Detect which cell encompasses the target text, then output its [x, y] center coordinate. 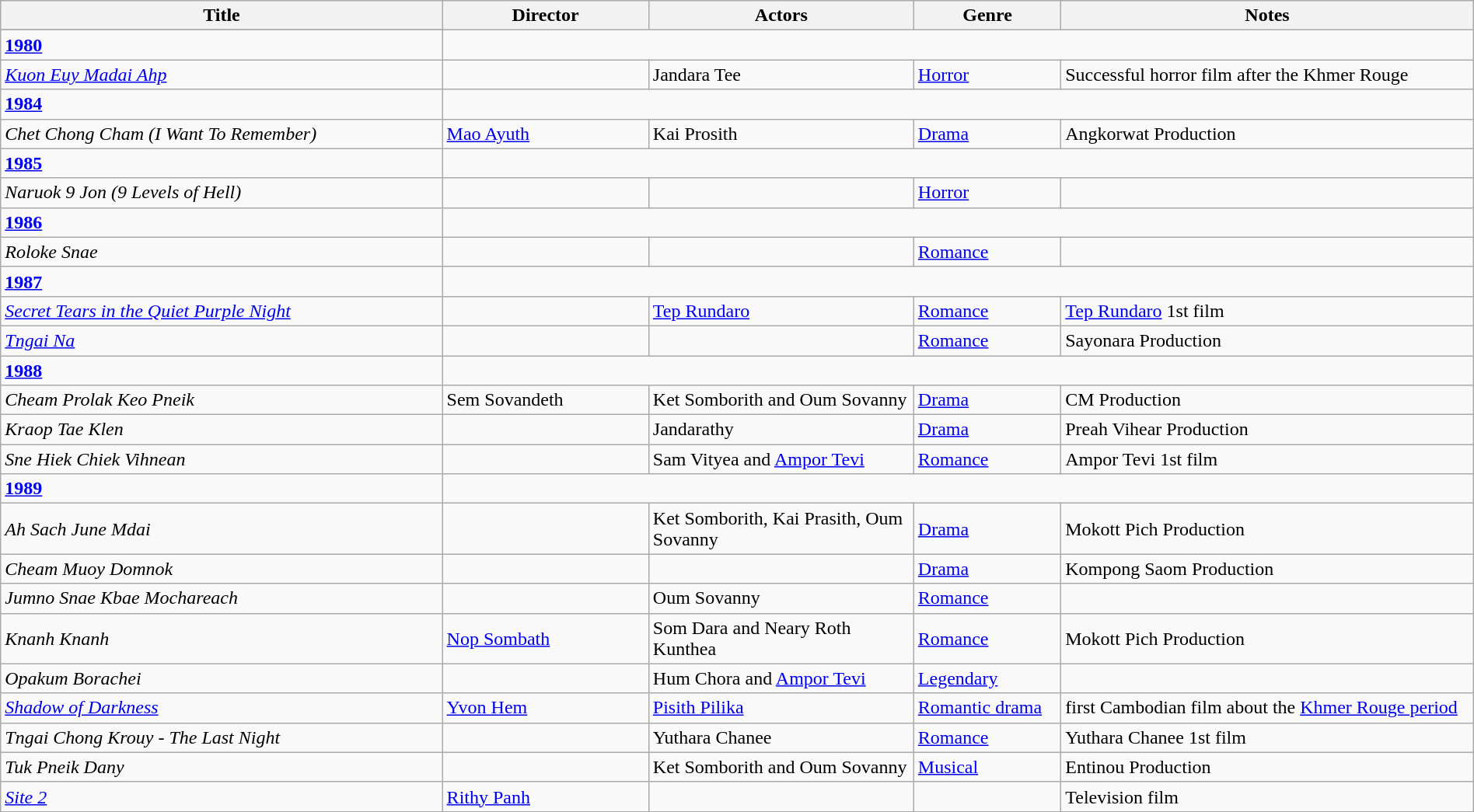
Tngai Na [222, 340]
Actors [781, 16]
1980 [222, 45]
1985 [222, 163]
Yuthara Chanee [781, 737]
Notes [1267, 16]
Site 2 [222, 796]
Roloke Snae [222, 252]
Mao Ayuth [546, 134]
Successful horror film after the Khmer Rouge [1267, 75]
1988 [222, 371]
Ah Sach June Mdai [222, 528]
Tuk Pneik Dany [222, 767]
Cheam Muoy Domnok [222, 569]
Ket Somborith, Kai Prasith, Oum Sovanny [781, 528]
Secret Tears in the Quiet Purple Night [222, 311]
CM Production [1267, 400]
1989 [222, 489]
Sne Hiek Chiek Vihnean [222, 459]
Jandara Tee [781, 75]
Shadow of Darkness [222, 708]
Rithy Panh [546, 796]
1987 [222, 281]
Oum Sovanny [781, 598]
Hum Chora and Ampor Tevi [781, 678]
Som Dara and Neary Roth Kunthea [781, 639]
Jandarathy [781, 430]
Nop Sombath [546, 639]
Genre [987, 16]
Entinou Production [1267, 767]
Musical [987, 767]
Television film [1267, 796]
Yuthara Chanee 1st film [1267, 737]
Opakum Borachei [222, 678]
Chet Chong Cham (I Want To Remember) [222, 134]
Ampor Tevi 1st film [1267, 459]
Sayonara Production [1267, 340]
Knanh Knanh [222, 639]
Tngai Chong Krouy - The Last Night [222, 737]
Legendary [987, 678]
Preah Vihear Production [1267, 430]
Sem Sovandeth [546, 400]
Pisith Pilika [781, 708]
Tep Rundaro [781, 311]
Kai Prosith [781, 134]
Director [546, 16]
Jumno Snae Kbae Mochareach [222, 598]
Kompong Saom Production [1267, 569]
Title [222, 16]
Kraop Tae Klen [222, 430]
1986 [222, 222]
Yvon Hem [546, 708]
Cheam Prolak Keo Pneik [222, 400]
first Cambodian film about the Khmer Rouge period [1267, 708]
Angkorwat Production [1267, 134]
Tep Rundaro 1st film [1267, 311]
Kuon Euy Madai Ahp [222, 75]
Romantic drama [987, 708]
Sam Vityea and Ampor Tevi [781, 459]
Naruok 9 Jon (9 Levels of Hell) [222, 193]
1984 [222, 104]
